Find where the given text appears and provide that cell's center as (x, y) coordinate. 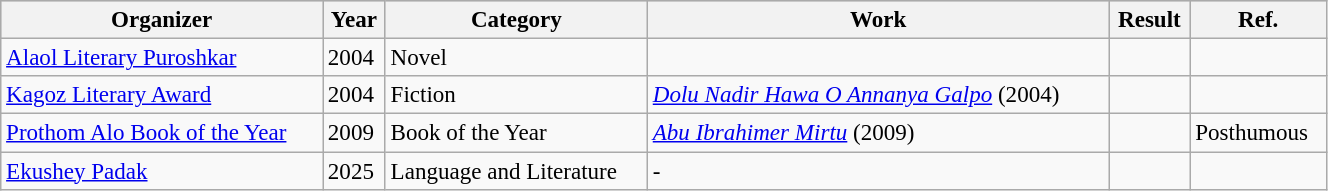
- (878, 171)
Kagoz Literary Award (162, 95)
Year (354, 20)
Organizer (162, 20)
Fiction (516, 95)
Posthumous (1258, 133)
Ekushey Padak (162, 171)
Abu Ibrahimer Mirtu (2009) (878, 133)
Language and Literature (516, 171)
2009 (354, 133)
Result (1150, 20)
Prothom Alo Book of the Year (162, 133)
Alaol Literary Puroshkar (162, 58)
Dolu Nadir Hawa O Annanya Galpo (2004) (878, 95)
Novel (516, 58)
2025 (354, 171)
Category (516, 20)
Ref. (1258, 20)
Work (878, 20)
Book of the Year (516, 133)
